Extract the (X, Y) coordinate from the center of the cell holding the provided text.  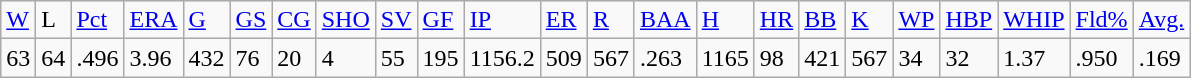
ERA (154, 20)
34 (916, 58)
1165 (725, 58)
G (206, 20)
.496 (98, 58)
HR (776, 20)
432 (206, 58)
20 (294, 58)
Fld% (1102, 20)
H (725, 20)
.169 (1162, 58)
.263 (665, 58)
GF (440, 20)
421 (822, 58)
Avg. (1162, 20)
CG (294, 20)
98 (776, 58)
BAA (665, 20)
76 (251, 58)
3.96 (154, 58)
1.37 (1034, 58)
W (18, 20)
1156.2 (502, 58)
509 (564, 58)
K (870, 20)
WP (916, 20)
64 (54, 58)
Pct (98, 20)
4 (346, 58)
HBP (969, 20)
.950 (1102, 58)
WHIP (1034, 20)
IP (502, 20)
SHO (346, 20)
GS (251, 20)
195 (440, 58)
L (54, 20)
BB (822, 20)
32 (969, 58)
ER (564, 20)
63 (18, 58)
R (610, 20)
SV (396, 20)
55 (396, 58)
